For the text-containing cell, return its midpoint in [x, y] coordinate format. 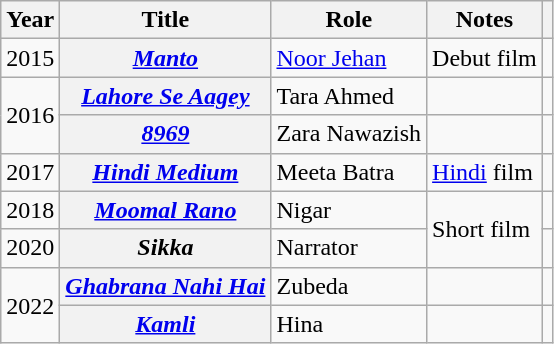
Nigar [349, 210]
2015 [30, 58]
Manto [166, 58]
8969 [166, 134]
Notes [485, 20]
Hindi Medium [166, 172]
Hina [349, 324]
Zubeda [349, 286]
Narrator [349, 248]
Hindi film [485, 172]
2020 [30, 248]
Zara Nawazish [349, 134]
2017 [30, 172]
Kamli [166, 324]
Lahore Se Aagey [166, 96]
Meeta Batra [349, 172]
2018 [30, 210]
Role [349, 20]
Short film [485, 229]
Sikka [166, 248]
2022 [30, 305]
Debut film [485, 58]
Moomal Rano [166, 210]
Ghabrana Nahi Hai [166, 286]
Noor Jehan [349, 58]
Tara Ahmed [349, 96]
Year [30, 20]
Title [166, 20]
2016 [30, 115]
